Capture the cell that displays the provided text and extract its (X, Y) central coordinate. 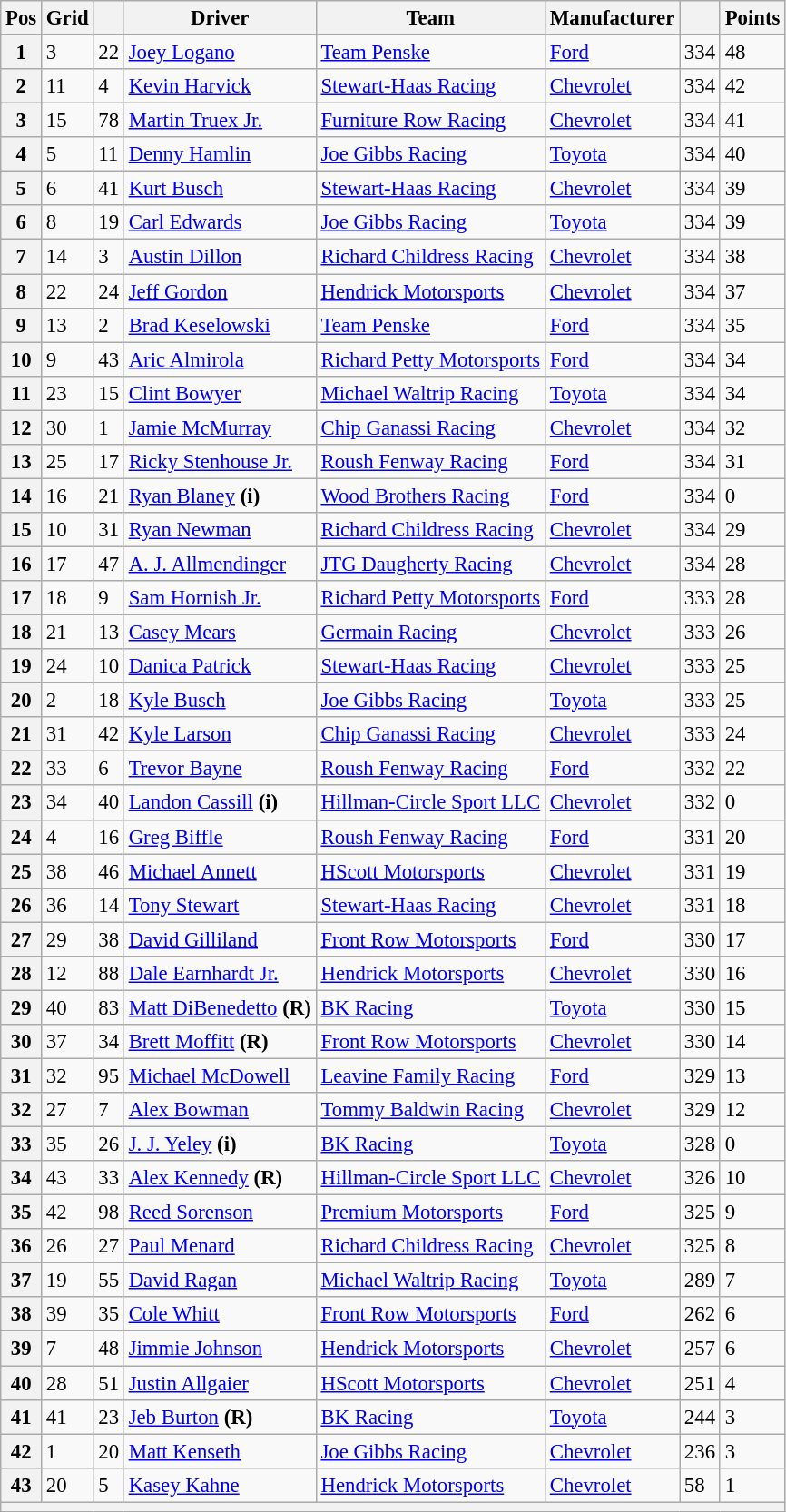
98 (109, 1213)
Denny Hamlin (220, 154)
58 (701, 1485)
Cole Whitt (220, 1315)
A. J. Allmendinger (220, 564)
Alex Kennedy (R) (220, 1178)
Jeff Gordon (220, 291)
Premium Motorsports (430, 1213)
Joey Logano (220, 53)
Carl Edwards (220, 222)
Kevin Harvick (220, 86)
Wood Brothers Racing (430, 496)
78 (109, 121)
Kyle Larson (220, 734)
Ricky Stenhouse Jr. (220, 462)
83 (109, 1007)
Driver (220, 18)
Michael Annett (220, 871)
David Gilliland (220, 939)
Tommy Baldwin Racing (430, 1110)
Michael McDowell (220, 1075)
Alex Bowman (220, 1110)
JTG Daugherty Racing (430, 564)
Austin Dillon (220, 257)
Kyle Busch (220, 701)
Team (430, 18)
Jimmie Johnson (220, 1349)
Matt DiBenedetto (R) (220, 1007)
Furniture Row Racing (430, 121)
Ryan Newman (220, 530)
Aric Almirola (220, 359)
326 (701, 1178)
328 (701, 1144)
Leavine Family Racing (430, 1075)
Greg Biffle (220, 837)
Paul Menard (220, 1246)
262 (701, 1315)
Martin Truex Jr. (220, 121)
289 (701, 1281)
Landon Cassill (i) (220, 803)
Reed Sorenson (220, 1213)
Dale Earnhardt Jr. (220, 974)
244 (701, 1417)
Casey Mears (220, 633)
251 (701, 1383)
236 (701, 1451)
Tony Stewart (220, 905)
Brett Moffitt (R) (220, 1042)
Points (752, 18)
46 (109, 871)
257 (701, 1349)
47 (109, 564)
88 (109, 974)
Germain Racing (430, 633)
Danica Patrick (220, 666)
Pos (22, 18)
Matt Kenseth (220, 1451)
95 (109, 1075)
Ryan Blaney (i) (220, 496)
Jamie McMurray (220, 427)
51 (109, 1383)
David Ragan (220, 1281)
Kurt Busch (220, 189)
Manufacturer (612, 18)
Trevor Bayne (220, 769)
Justin Allgaier (220, 1383)
Jeb Burton (R) (220, 1417)
Sam Hornish Jr. (220, 598)
Kasey Kahne (220, 1485)
55 (109, 1281)
Grid (67, 18)
Clint Bowyer (220, 393)
J. J. Yeley (i) (220, 1144)
Brad Keselowski (220, 325)
